From the cell containing the given text, extract its center point as [x, y] coordinate. 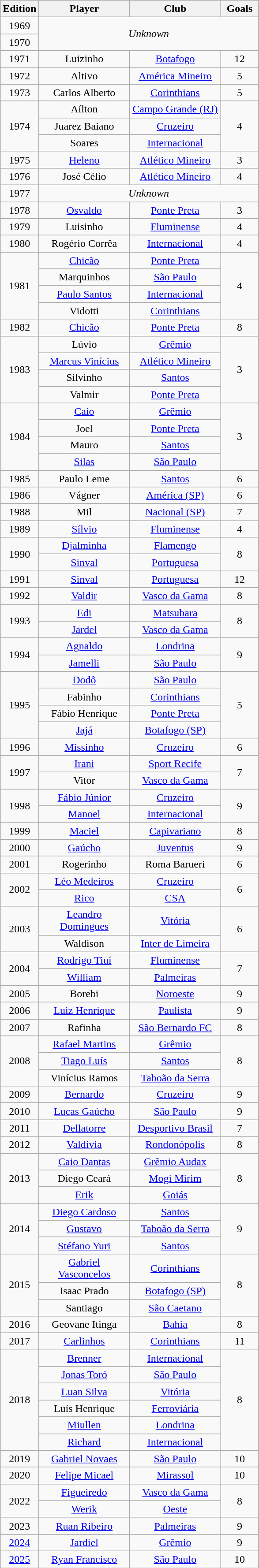
São Caetano [175, 1308]
1971 [19, 59]
11 [240, 1341]
Gaúcho [84, 848]
1986 [19, 495]
América (SP) [175, 495]
1981 [19, 286]
Mil [84, 512]
Carlos Alberto [84, 93]
Rodrigo Tiuí [84, 960]
Flamengo [175, 546]
1997 [19, 772]
Rondonópolis [175, 1145]
Altivo [84, 76]
Stéfano Yuri [84, 1245]
São Bernardo FC [175, 1028]
Botafogo [175, 59]
2012 [19, 1145]
1977 [19, 193]
Felipe Micael [84, 1475]
2004 [19, 968]
Manoel [84, 814]
Nacional (SP) [175, 512]
1984 [19, 436]
Vitor [84, 781]
Mogi Mirim [175, 1178]
2002 [19, 890]
Figueiredo [84, 1492]
Sílvio [84, 529]
Goiás [175, 1195]
Geovane Itinga [84, 1325]
2011 [19, 1128]
Jamelli [84, 663]
2017 [19, 1341]
2015 [19, 1285]
Fábio Júnior [84, 797]
CSA [175, 898]
Osvaldo [84, 210]
Werik [84, 1509]
1976 [19, 176]
Brenner [84, 1358]
2005 [19, 994]
1985 [19, 478]
2001 [19, 864]
Silas [84, 462]
1993 [19, 621]
Luizinho [84, 59]
Mirassol [175, 1475]
1989 [19, 529]
Goals [240, 9]
1982 [19, 328]
Luan Silva [84, 1392]
1980 [19, 244]
Ferroviária [175, 1408]
1979 [19, 227]
Ruan Ribeiro [84, 1526]
2020 [19, 1475]
Jardiel [84, 1542]
1972 [19, 76]
Bahia [175, 1325]
Santiago [84, 1308]
1998 [19, 806]
Rogerinho [84, 864]
Joel [84, 428]
1988 [19, 512]
Campo Grande (RJ) [175, 109]
2014 [19, 1229]
Valmir [84, 395]
Club [175, 9]
2010 [19, 1111]
Fábio Henrique [84, 713]
Edi [84, 613]
2006 [19, 1010]
Richard [84, 1442]
1991 [19, 579]
Vidotti [84, 311]
Missinho [84, 747]
Matsubara [175, 613]
Rico [84, 898]
Jardel [84, 629]
América Mineiro [175, 76]
Mauro [84, 445]
Léo Medeiros [84, 881]
Capivariano [175, 831]
Bernardo [84, 1095]
2019 [19, 1459]
Vinícius Ramos [84, 1078]
Rafinha [84, 1028]
Silvinho [84, 378]
1999 [19, 831]
Diego Ceará [84, 1178]
2003 [19, 929]
Valdir [84, 596]
José Célio [84, 176]
Noroeste [175, 994]
Marcus Vinícius [84, 361]
Isaac Prado [84, 1291]
Diego Cardoso [84, 1212]
Lúvio [84, 344]
1975 [19, 160]
Luís Henrique [84, 1408]
2018 [19, 1400]
2022 [19, 1501]
Grêmio Audax [175, 1162]
2024 [19, 1542]
William [84, 977]
Marquinhos [84, 277]
Soares [84, 143]
1974 [19, 126]
Agnaldo [84, 646]
Player [84, 9]
2008 [19, 1061]
Gabriel Novaes [84, 1459]
Borebi [84, 994]
1996 [19, 747]
Gustavo [84, 1229]
2016 [19, 1325]
1973 [19, 93]
Inter de Limeira [175, 943]
Paulo Santos [84, 294]
1992 [19, 596]
Dodô [84, 680]
Luiz Henrique [84, 1010]
1970 [19, 42]
Oeste [175, 1509]
Djalminha [84, 546]
Waldison [84, 943]
2000 [19, 848]
Rafael Martins [84, 1044]
2009 [19, 1095]
2023 [19, 1526]
Valdívia [84, 1145]
2025 [19, 1559]
Caio [84, 411]
Juventus [175, 848]
Maciel [84, 831]
Leandro Domingues [84, 920]
Rogério Corrêa [84, 244]
Edition [19, 9]
Caio Dantas [84, 1162]
Roma Barueri [175, 864]
Aílton [84, 109]
1983 [19, 369]
Miullen [84, 1425]
1978 [19, 210]
Gabriel Vasconcelos [84, 1268]
1969 [19, 26]
1995 [19, 705]
Lucas Gaúcho [84, 1111]
Desportivo Brasil [175, 1128]
2013 [19, 1178]
Paulista [175, 1010]
Sport Recife [175, 764]
Paulo Leme [84, 478]
Luisinho [84, 227]
Juarez Baiano [84, 126]
1994 [19, 655]
Jonas Toró [84, 1375]
Fabinho [84, 696]
Dellatorre [84, 1128]
2007 [19, 1028]
Jajá [84, 730]
Ryan Francisco [84, 1559]
Tiago Luís [84, 1061]
Carlinhos [84, 1341]
Erik [84, 1195]
Irani [84, 764]
Heleno [84, 160]
Vágner [84, 495]
1990 [19, 554]
